Find where the given text appears and provide that cell's center as [x, y] coordinate. 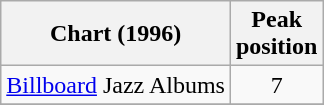
7 [276, 85]
Peakposition [276, 34]
Chart (1996) [116, 34]
Billboard Jazz Albums [116, 85]
